Determine the (x, y) coordinate at the center of the cell enclosing the given text.  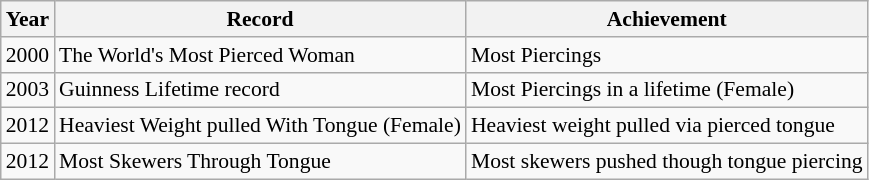
Guinness Lifetime record (260, 90)
Record (260, 19)
Heaviest weight pulled via pierced tongue (667, 126)
Year (28, 19)
Achievement (667, 19)
Heaviest Weight pulled With Tongue (Female) (260, 126)
The World's Most Pierced Woman (260, 55)
Most skewers pushed though tongue piercing (667, 162)
2003 (28, 90)
Most Piercings in a lifetime (Female) (667, 90)
2000 (28, 55)
Most Skewers Through Tongue (260, 162)
Most Piercings (667, 55)
